Search for the cell housing the specified text and yield its [x, y] center coordinate. 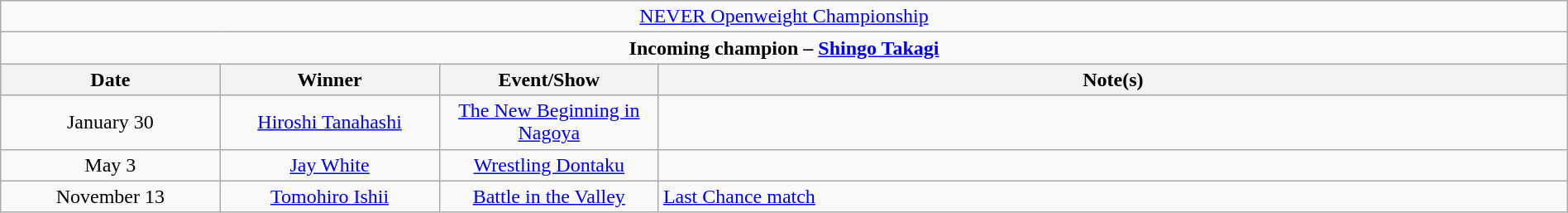
Winner [329, 80]
Hiroshi Tanahashi [329, 123]
Battle in the Valley [549, 196]
Date [111, 80]
November 13 [111, 196]
Jay White [329, 165]
Note(s) [1113, 80]
The New Beginning in Nagoya [549, 123]
Incoming champion – Shingo Takagi [784, 48]
Event/Show [549, 80]
Tomohiro Ishii [329, 196]
Last Chance match [1113, 196]
NEVER Openweight Championship [784, 17]
January 30 [111, 123]
May 3 [111, 165]
Wrestling Dontaku [549, 165]
